Identify which cell holds the provided text, then report its (X, Y) central coordinate. 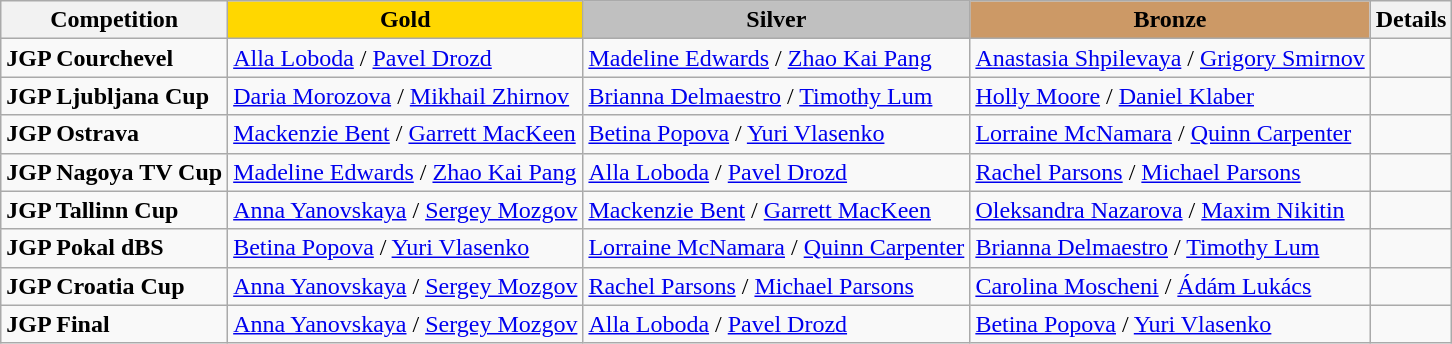
Bronze (1170, 20)
Carolina Moscheni / Ádám Lukács (1170, 286)
JGP Pokal dBS (114, 248)
Competition (114, 20)
Silver (776, 20)
Daria Morozova / Mikhail Zhirnov (406, 96)
JGP Nagoya TV Cup (114, 172)
JGP Tallinn Cup (114, 210)
Oleksandra Nazarova / Maxim Nikitin (1170, 210)
JGP Croatia Cup (114, 286)
Holly Moore / Daniel Klaber (1170, 96)
JGP Ostrava (114, 134)
JGP Final (114, 324)
Anastasia Shpilevaya / Grigory Smirnov (1170, 58)
JGP Courchevel (114, 58)
Gold (406, 20)
Details (1411, 20)
JGP Ljubljana Cup (114, 96)
